Capture the cell that displays the provided text and extract its (X, Y) central coordinate. 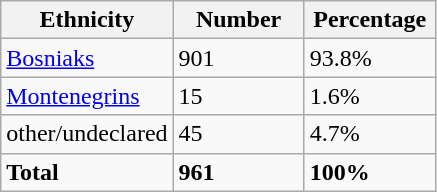
Percentage (370, 20)
Number (238, 20)
Montenegrins (87, 96)
4.7% (370, 134)
1.6% (370, 96)
Bosniaks (87, 58)
Total (87, 172)
93.8% (370, 58)
961 (238, 172)
other/undeclared (87, 134)
901 (238, 58)
15 (238, 96)
45 (238, 134)
100% (370, 172)
Ethnicity (87, 20)
